Scan for the cell matching the given text and deliver its (X, Y) coordinate at center. 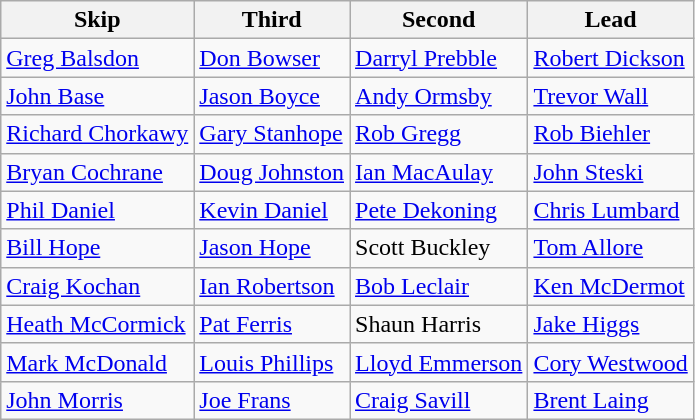
Greg Balsdon (98, 58)
Jason Boyce (272, 96)
Phil Daniel (98, 210)
Brent Laing (610, 400)
Mark McDonald (98, 362)
Ian MacAulay (439, 172)
Doug Johnston (272, 172)
Jason Hope (272, 248)
Kevin Daniel (272, 210)
Second (439, 20)
Cory Westwood (610, 362)
Rob Biehler (610, 134)
Louis Phillips (272, 362)
Bill Hope (98, 248)
Pete Dekoning (439, 210)
Heath McCormick (98, 324)
Tom Allore (610, 248)
Ian Robertson (272, 286)
Third (272, 20)
Craig Kochan (98, 286)
Darryl Prebble (439, 58)
Bryan Cochrane (98, 172)
Trevor Wall (610, 96)
Pat Ferris (272, 324)
Craig Savill (439, 400)
Jake Higgs (610, 324)
Gary Stanhope (272, 134)
John Steski (610, 172)
Andy Ormsby (439, 96)
Richard Chorkawy (98, 134)
Lloyd Emmerson (439, 362)
John Base (98, 96)
Shaun Harris (439, 324)
Rob Gregg (439, 134)
Ken McDermot (610, 286)
Joe Frans (272, 400)
Bob Leclair (439, 286)
Lead (610, 20)
Don Bowser (272, 58)
Skip (98, 20)
Robert Dickson (610, 58)
John Morris (98, 400)
Scott Buckley (439, 248)
Chris Lumbard (610, 210)
